Capture the cell that displays the provided text and extract its [x, y] central coordinate. 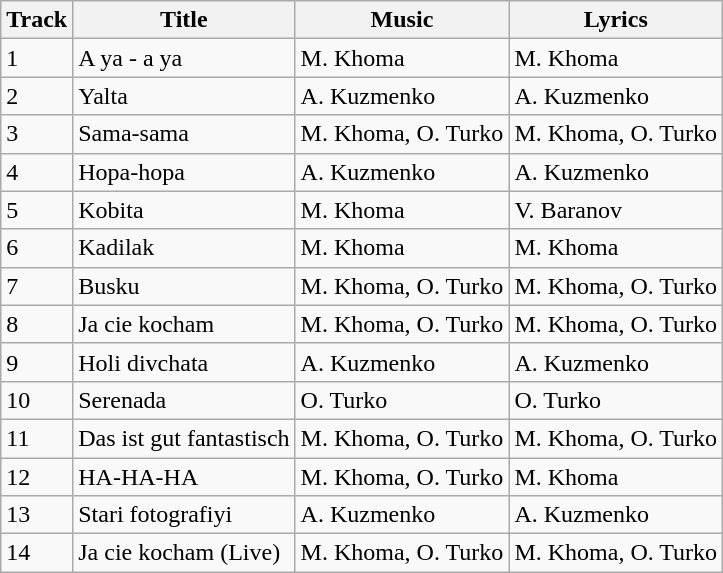
11 [37, 438]
Track [37, 20]
10 [37, 400]
V. Baranov [616, 210]
3 [37, 134]
9 [37, 362]
2 [37, 96]
Yalta [184, 96]
Sama-sama [184, 134]
Ja cie kocham (Live) [184, 553]
Ja cie kocham [184, 324]
Das ist gut fantastisch [184, 438]
Holi divchata [184, 362]
Serenada [184, 400]
12 [37, 477]
A ya - a ya [184, 58]
6 [37, 248]
14 [37, 553]
Title [184, 20]
13 [37, 515]
Kadilak [184, 248]
HA-HA-HA [184, 477]
Music [402, 20]
Hopa-hopa [184, 172]
7 [37, 286]
8 [37, 324]
Kobita [184, 210]
Lyrics [616, 20]
Busku [184, 286]
4 [37, 172]
1 [37, 58]
Stari fotografiyi [184, 515]
5 [37, 210]
